Determine the [X, Y] coordinate at the center of the cell enclosing the given text.  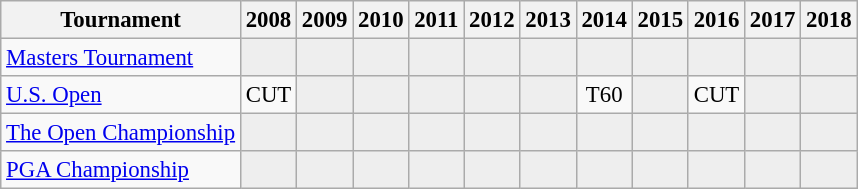
2008 [268, 20]
2009 [325, 20]
U.S. Open [121, 95]
2017 [773, 20]
2013 [548, 20]
2016 [716, 20]
2010 [381, 20]
Tournament [121, 20]
2014 [604, 20]
The Open Championship [121, 133]
2018 [829, 20]
2011 [436, 20]
2012 [492, 20]
2015 [660, 20]
PGA Championship [121, 170]
Masters Tournament [121, 58]
T60 [604, 95]
